Capture the cell that displays the provided text and extract its (X, Y) central coordinate. 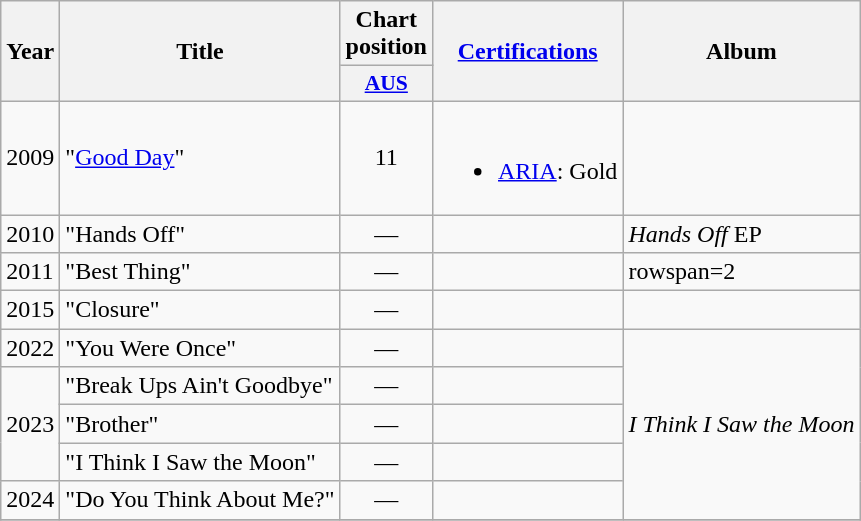
I Think I Saw the Moon (742, 424)
Title (200, 52)
"Do You Think About Me?" (200, 500)
"Closure" (200, 310)
2023 (30, 424)
AUS (386, 84)
rowspan=2 (742, 272)
ARIA: Gold (527, 158)
Hands Off EP (742, 233)
2024 (30, 500)
"Good Day" (200, 158)
2022 (30, 348)
"You Were Once" (200, 348)
"Hands Off" (200, 233)
2011 (30, 272)
Certifications (527, 52)
"I Think I Saw the Moon" (200, 462)
2015 (30, 310)
Album (742, 52)
11 (386, 158)
2009 (30, 158)
2010 (30, 233)
"Break Ups Ain't Goodbye" (200, 386)
Year (30, 52)
Chart position (386, 34)
"Brother" (200, 424)
"Best Thing" (200, 272)
